From the cell containing the given text, extract its center point as (X, Y) coordinate. 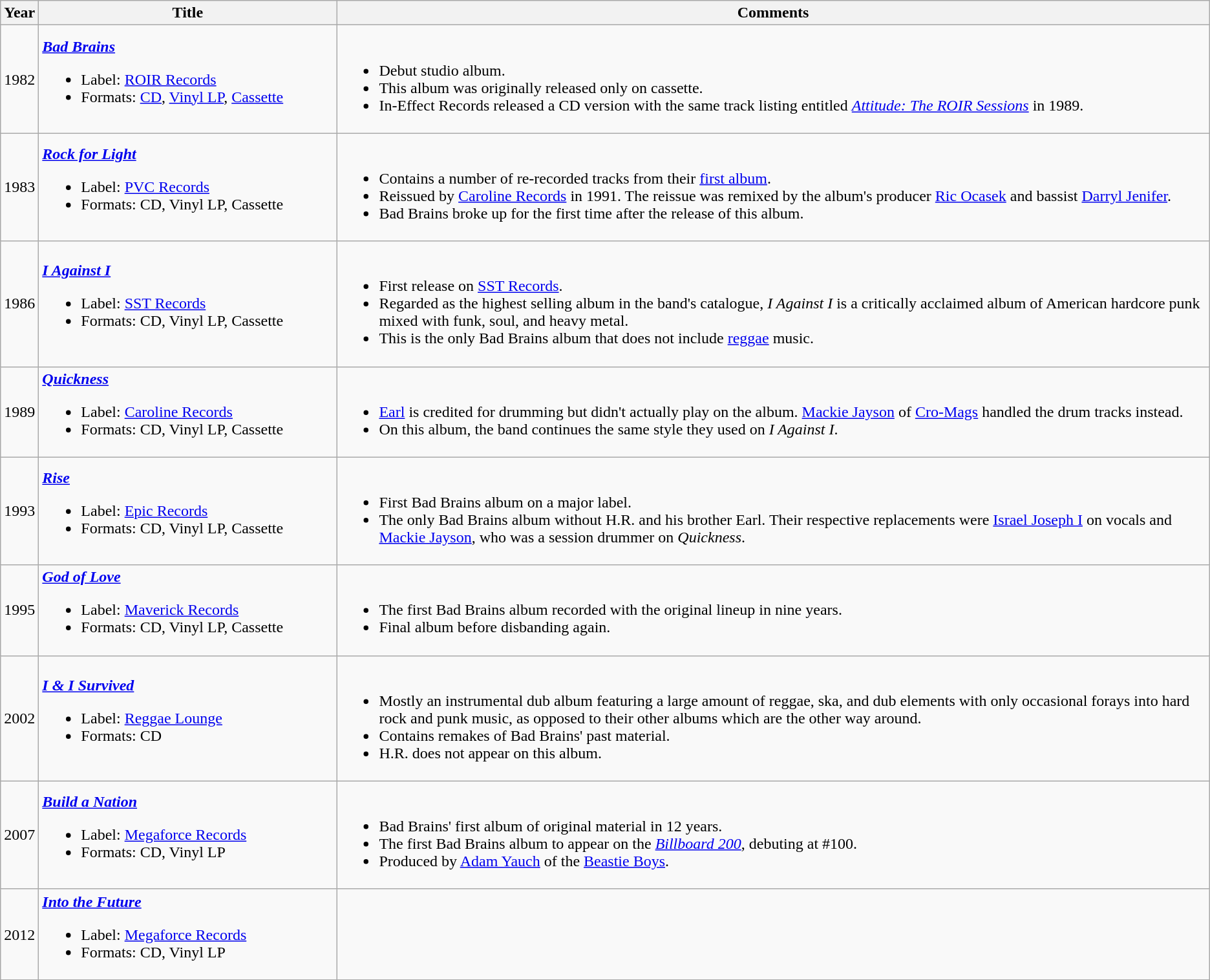
1986 (19, 304)
Build a NationLabel: Megaforce RecordsFormats: CD, Vinyl LP (187, 835)
Title (187, 13)
I Against ILabel: SST RecordsFormats: CD, Vinyl LP, Cassette (187, 304)
1993 (19, 511)
RiseLabel: Epic RecordsFormats: CD, Vinyl LP, Cassette (187, 511)
2012 (19, 934)
I & I SurvivedLabel: Reggae LoungeFormats: CD (187, 718)
1995 (19, 610)
2002 (19, 718)
The first Bad Brains album recorded with the original lineup in nine years.Final album before disbanding again. (773, 610)
QuicknessLabel: Caroline RecordsFormats: CD, Vinyl LP, Cassette (187, 412)
Bad BrainsLabel: ROIR RecordsFormats: CD, Vinyl LP, Cassette (187, 79)
Year (19, 13)
Comments (773, 13)
2007 (19, 835)
1982 (19, 79)
Into the FutureLabel: Megaforce RecordsFormats: CD, Vinyl LP (187, 934)
God of LoveLabel: Maverick RecordsFormats: CD, Vinyl LP, Cassette (187, 610)
1983 (19, 187)
1989 (19, 412)
Rock for LightLabel: PVC RecordsFormats: CD, Vinyl LP, Cassette (187, 187)
